For the text-containing cell, return its midpoint in [X, Y] coordinate format. 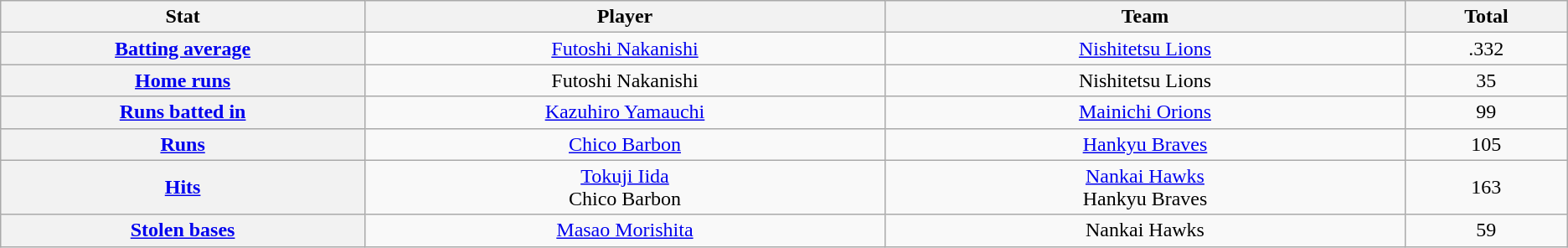
99 [1486, 112]
Hits [183, 188]
Total [1486, 17]
Nankai HawksHankyu Braves [1144, 188]
Team [1144, 17]
Stat [183, 17]
Hankyu Braves [1144, 144]
Runs [183, 144]
Mainichi Orions [1144, 112]
Chico Barbon [625, 144]
.332 [1486, 49]
Player [625, 17]
59 [1486, 230]
Kazuhiro Yamauchi [625, 112]
Home runs [183, 80]
Nankai Hawks [1144, 230]
Runs batted in [183, 112]
Tokuji IidaChico Barbon [625, 188]
Masao Morishita [625, 230]
163 [1486, 188]
35 [1486, 80]
105 [1486, 144]
Batting average [183, 49]
Stolen bases [183, 230]
